Return the [X, Y] coordinate for the center point of the cell that contains the specified text.  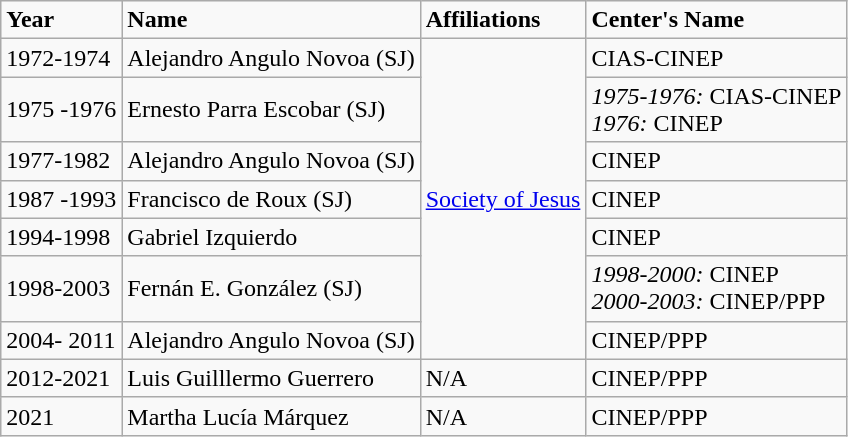
1975 -1976 [62, 110]
1975-1976: CIAS-CINEP1976: CINEP [716, 110]
2021 [62, 416]
Center's Name [716, 20]
Fernán E. González (SJ) [271, 288]
Society of Jesus [503, 199]
1987 -1993 [62, 199]
1972-1974 [62, 58]
CIAS-CINEP [716, 58]
1994-1998 [62, 237]
2012-2021 [62, 378]
Year [62, 20]
Affiliations [503, 20]
Francisco de Roux (SJ) [271, 199]
2004- 2011 [62, 340]
1998-2003 [62, 288]
1977-1982 [62, 161]
Name [271, 20]
Luis Guilllermo Guerrero [271, 378]
Gabriel Izquierdo [271, 237]
Martha Lucía Márquez [271, 416]
1998-2000: CINEP2000-2003: CINEP/PPP [716, 288]
Ernesto Parra Escobar (SJ) [271, 110]
